Pinpoint the cell where the given text exists, returning its [X, Y] midpoint coordinate. 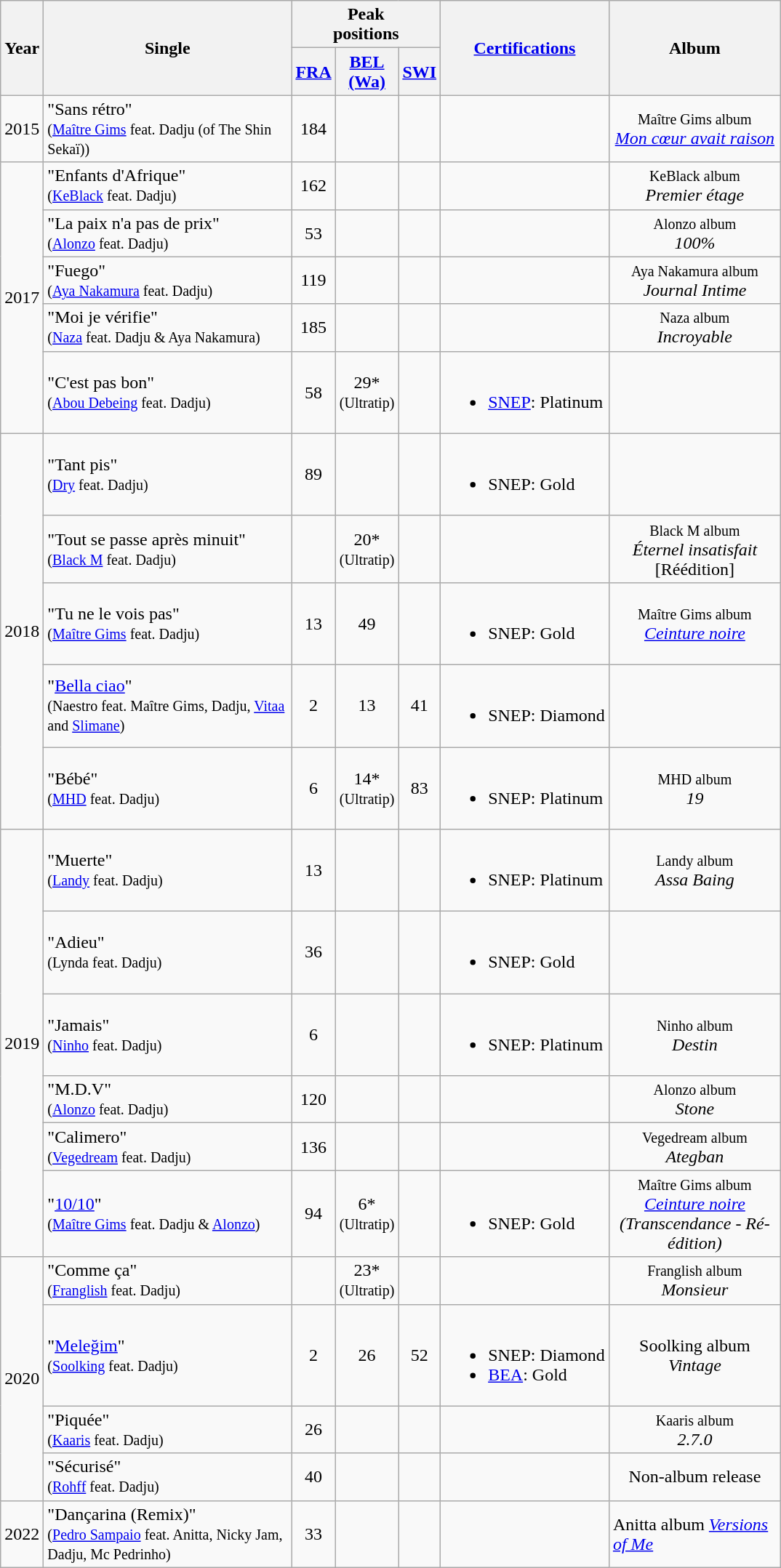
FRA [313, 71]
119 [313, 281]
58 [313, 393]
MHD album19 [694, 788]
Anitta album Versions of Me [694, 1534]
162 [313, 186]
89 [313, 474]
KeBlack albumPremier étage [694, 186]
SNEP: Diamond [525, 705]
"Jamais"(Ninho feat. Dadju) [167, 1035]
Single [167, 48]
"Tout se passe après minuit"(Black M feat. Dadju) [167, 549]
"Piquée"(Kaaris feat. Dadju) [167, 1429]
2017 [22, 298]
Non-album release [694, 1477]
Year [22, 48]
94 [313, 1214]
"Dançarina (Remix)"(Pedro Sampaio feat. Anitta, Nicky Jam, Dadju, Mc Pedrinho) [167, 1534]
"Bébé"(MHD feat. Dadju) [167, 788]
"Fuego"(Aya Nakamura feat. Dadju) [167, 281]
Alonzo albumStone [694, 1099]
"La paix n'a pas de prix"(Alonzo feat. Dadju) [167, 233]
"Meleğim"(Soolking feat. Dadju) [167, 1355]
BEL(Wa) [367, 71]
"Muerte"(Landy feat. Dadju) [167, 871]
49 [367, 624]
Kaaris album2.7.0 [694, 1429]
136 [313, 1147]
"Calimero"(Vegedream feat. Dadju) [167, 1147]
Naza albumIncroyable [694, 327]
185 [313, 327]
Peak positions [367, 25]
"Sans rétro"(Maître Gims feat. Dadju (of The Shin Sekaï)) [167, 129]
Maître Gims albumCeinture noire (Transcendance - Ré-édition) [694, 1214]
Ninho albumDestin [694, 1035]
Aya Nakamura albumJournal Intime [694, 281]
"Tant pis"(Dry feat. Dadju) [167, 474]
41 [420, 705]
"Comme ça"(Franglish feat. Dadju) [167, 1281]
Franglish albumMonsieur [694, 1281]
Certifications [525, 48]
"Sécurisé"(Rohff feat. Dadju) [167, 1477]
2020 [22, 1378]
SNEP: DiamondBEA: Gold [525, 1355]
36 [313, 952]
40 [313, 1477]
Maître Gims albumCeinture noire [694, 624]
Vegedream albumAtegban [694, 1147]
29*(Ultratip) [367, 393]
"Enfants d'Afrique"(KeBlack feat. Dadju) [167, 186]
52 [420, 1355]
2019 [22, 1043]
83 [420, 788]
20*(Ultratip) [367, 549]
184 [313, 129]
2018 [22, 631]
23*(Ultratip) [367, 1281]
Landy albumAssa Baing [694, 871]
Soolking album Vintage [694, 1355]
SWI [420, 71]
53 [313, 233]
Album [694, 48]
14*(Ultratip) [367, 788]
"Tu ne le vois pas"(Maître Gims feat. Dadju) [167, 624]
Black M albumÉternel insatisfait [Réédition] [694, 549]
"M.D.V"(Alonzo feat. Dadju) [167, 1099]
"Adieu"(Lynda feat. Dadju) [167, 952]
Maître Gims albumMon cœur avait raison [694, 129]
"Moi je vérifie"(Naza feat. Dadju & Aya Nakamura) [167, 327]
2015 [22, 129]
2022 [22, 1534]
"C'est pas bon"(Abou Debeing feat. Dadju) [167, 393]
33 [313, 1534]
Alonzo album100% [694, 233]
"Bella ciao"(Naestro feat. Maître Gims, Dadju, Vitaa and Slimane) [167, 705]
120 [313, 1099]
"10/10"(Maître Gims feat. Dadju & Alonzo) [167, 1214]
6*(Ultratip) [367, 1214]
